Extract the [X, Y] coordinate from the center of the cell holding the provided text.  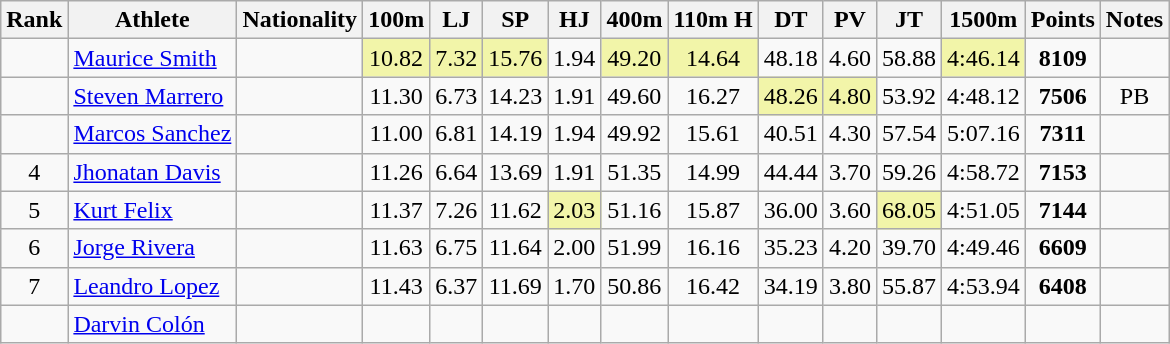
7144 [1062, 210]
4:49.46 [983, 248]
39.70 [908, 248]
4.60 [850, 58]
4:51.05 [983, 210]
51.16 [634, 210]
11.64 [516, 248]
1500m [983, 20]
11.37 [396, 210]
6408 [1062, 286]
11.62 [516, 210]
15.76 [516, 58]
11.69 [516, 286]
35.23 [790, 248]
15.61 [713, 134]
16.27 [713, 96]
Points [1062, 20]
16.42 [713, 286]
Jorge Rivera [152, 248]
14.64 [713, 58]
Jhonatan Davis [152, 172]
JT [908, 20]
53.92 [908, 96]
48.18 [790, 58]
14.23 [516, 96]
2.03 [574, 210]
100m [396, 20]
7.26 [456, 210]
6.75 [456, 248]
48.26 [790, 96]
6 [34, 248]
58.88 [908, 58]
4:58.72 [983, 172]
3.70 [850, 172]
6.64 [456, 172]
14.19 [516, 134]
7506 [1062, 96]
8109 [1062, 58]
40.51 [790, 134]
LJ [456, 20]
68.05 [908, 210]
57.54 [908, 134]
4:46.14 [983, 58]
Athlete [152, 20]
7153 [1062, 172]
Steven Marrero [152, 96]
49.92 [634, 134]
5 [34, 210]
6609 [1062, 248]
36.00 [790, 210]
7 [34, 286]
6.73 [456, 96]
7.32 [456, 58]
Rank [34, 20]
4.30 [850, 134]
11.00 [396, 134]
59.26 [908, 172]
6.37 [456, 286]
15.87 [713, 210]
400m [634, 20]
34.19 [790, 286]
DT [790, 20]
SP [516, 20]
49.20 [634, 58]
11.43 [396, 286]
HJ [574, 20]
7311 [1062, 134]
5:07.16 [983, 134]
Marcos Sanchez [152, 134]
51.35 [634, 172]
6.81 [456, 134]
13.69 [516, 172]
4.80 [850, 96]
110m H [713, 20]
Nationality [300, 20]
16.16 [713, 248]
4:48.12 [983, 96]
Leandro Lopez [152, 286]
Maurice Smith [152, 58]
Kurt Felix [152, 210]
11.63 [396, 248]
14.99 [713, 172]
PV [850, 20]
3.60 [850, 210]
44.44 [790, 172]
Notes [1134, 20]
PB [1134, 96]
2.00 [574, 248]
Darvin Colón [152, 324]
55.87 [908, 286]
4.20 [850, 248]
49.60 [634, 96]
4:53.94 [983, 286]
10.82 [396, 58]
11.30 [396, 96]
51.99 [634, 248]
1.70 [574, 286]
3.80 [850, 286]
11.26 [396, 172]
4 [34, 172]
50.86 [634, 286]
